Return (X, Y) of the center of cell containing provided text 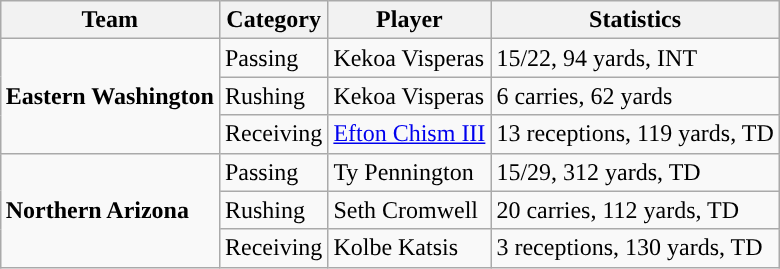
Seth Cromwell (410, 210)
Team (110, 20)
Northern Arizona (110, 210)
13 receptions, 119 yards, TD (635, 134)
15/29, 312 yards, TD (635, 172)
Kolbe Katsis (410, 248)
Statistics (635, 20)
Ty Pennington (410, 172)
Efton Chism III (410, 134)
15/22, 94 yards, INT (635, 58)
Eastern Washington (110, 96)
Player (410, 20)
20 carries, 112 yards, TD (635, 210)
6 carries, 62 yards (635, 96)
3 receptions, 130 yards, TD (635, 248)
Category (273, 20)
